Return (X, Y) of the center of cell containing provided text 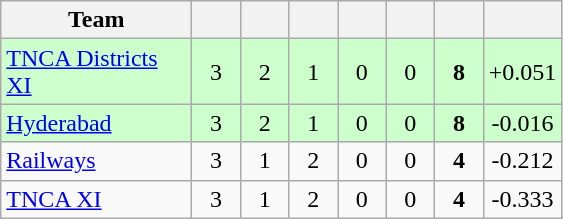
-0.212 (522, 161)
TNCA XI (96, 199)
+0.051 (522, 72)
Team (96, 20)
Hyderabad (96, 123)
-0.333 (522, 199)
-0.016 (522, 123)
Railways (96, 161)
TNCA Districts XI (96, 72)
